Return the [X, Y] coordinate for the center point of the cell that contains the specified text.  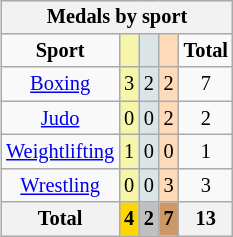
4 [129, 219]
13 [206, 219]
Wrestling [60, 185]
Boxing [60, 84]
Judo [60, 118]
Sport [60, 51]
Medals by sport [117, 17]
Weightlifting [60, 152]
